Provide the [x, y] coordinate of the cell's center where the given text is located.  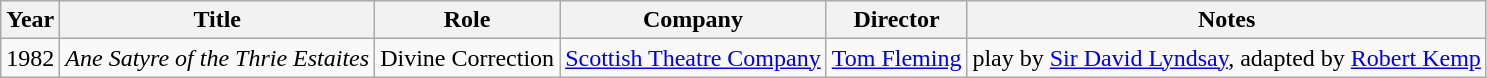
Ane Satyre of the Thrie Estaites [218, 58]
Role [468, 20]
Year [30, 20]
Director [896, 20]
Divine Correction [468, 58]
Tom Fleming [896, 58]
1982 [30, 58]
Title [218, 20]
Company [694, 20]
Scottish Theatre Company [694, 58]
Notes [1226, 20]
play by Sir David Lyndsay, adapted by Robert Kemp [1226, 58]
